Find where the given text appears and provide that cell's center as [x, y] coordinate. 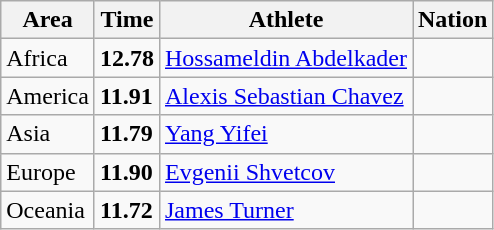
Asia [48, 134]
Hossameldin Abdelkader [286, 58]
Time [126, 20]
11.79 [126, 134]
12.78 [126, 58]
James Turner [286, 210]
Europe [48, 172]
Evgenii Shvetcov [286, 172]
11.91 [126, 96]
11.90 [126, 172]
Yang Yifei [286, 134]
Alexis Sebastian Chavez [286, 96]
Africa [48, 58]
Oceania [48, 210]
Nation [452, 20]
11.72 [126, 210]
America [48, 96]
Athlete [286, 20]
Area [48, 20]
